Locate the cell with the specified text and output its (x, y) center coordinate. 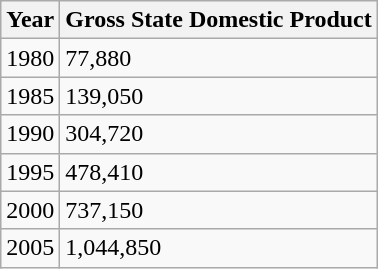
737,150 (218, 210)
139,050 (218, 96)
1995 (30, 172)
Year (30, 20)
1,044,850 (218, 248)
478,410 (218, 172)
2000 (30, 210)
1990 (30, 134)
1985 (30, 96)
Gross State Domestic Product (218, 20)
77,880 (218, 58)
1980 (30, 58)
304,720 (218, 134)
2005 (30, 248)
